Scan for the cell matching the given text and deliver its [X, Y] coordinate at center. 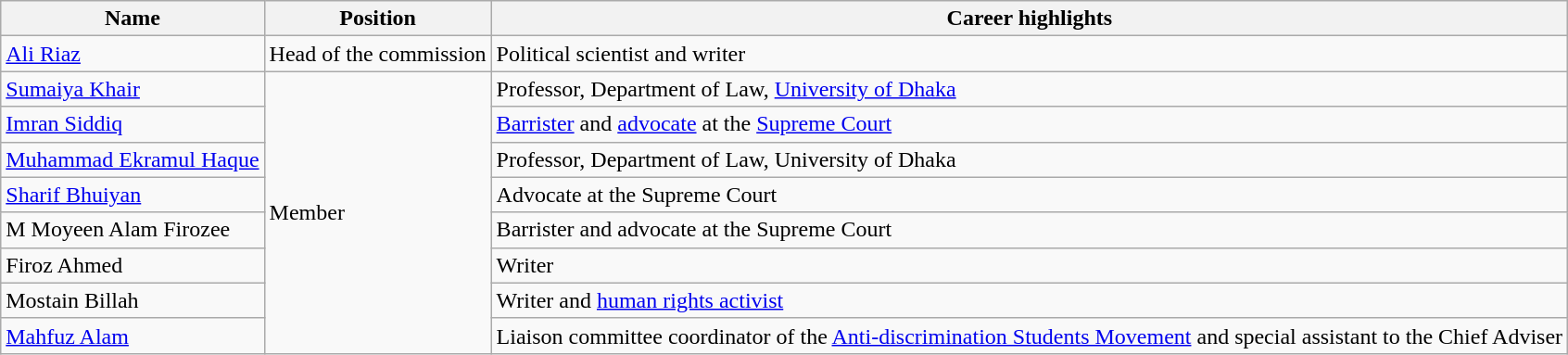
Head of the commission [378, 54]
Liaison committee coordinator of the Anti-discrimination Students Movement and special assistant to the Chief Adviser [1030, 336]
Muhammad Ekramul Haque [133, 159]
Mahfuz Alam [133, 336]
Writer [1030, 265]
M Moyeen Alam Firozee [133, 230]
Name [133, 19]
Career highlights [1030, 19]
Advocate at the Supreme Court [1030, 195]
Ali Riaz [133, 54]
Writer and human rights activist [1030, 300]
Member [378, 212]
Sharif Bhuiyan [133, 195]
Position [378, 19]
Mostain Billah [133, 300]
Political scientist and writer [1030, 54]
Sumaiya Khair [133, 89]
Firoz Ahmed [133, 265]
Imran Siddiq [133, 124]
